Return [x, y] of the center of cell containing provided text 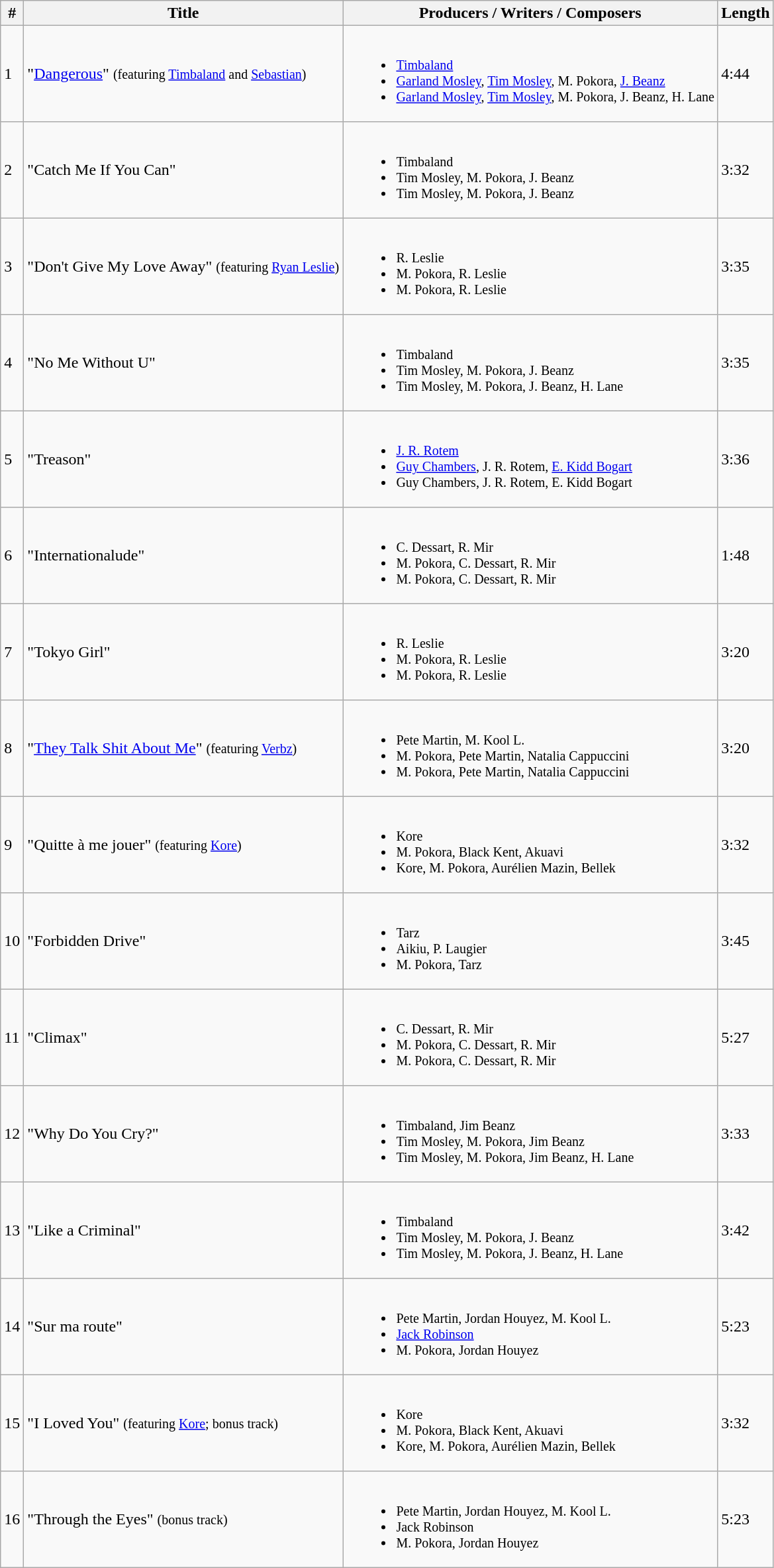
"Treason" [183, 460]
"Through the Eyes" (bonus track) [183, 1520]
Timbaland, Jim BeanzTim Mosley, M. Pokora, Jim BeanzTim Mosley, M. Pokora, Jim Beanz, H. Lane [530, 1134]
2 [12, 170]
5:27 [746, 1037]
1:48 [746, 555]
12 [12, 1134]
"I Loved You" (featuring Kore; bonus track) [183, 1423]
"Like a Criminal" [183, 1229]
TarzAikiu, P. LaugierM. Pokora, Tarz [530, 941]
"Why Do You Cry?" [183, 1134]
"Climax" [183, 1037]
"Quitte à me jouer" (featuring Kore) [183, 844]
1 [12, 74]
Length [746, 13]
TimbalandTim Mosley, M. Pokora, J. BeanzTim Mosley, M. Pokora, J. Beanz [530, 170]
Producers / Writers / Composers [530, 13]
16 [12, 1520]
# [12, 13]
9 [12, 844]
10 [12, 941]
11 [12, 1037]
3:36 [746, 460]
14 [12, 1326]
4 [12, 363]
6 [12, 555]
"Tokyo Girl" [183, 652]
3:33 [746, 1134]
"Catch Me If You Can" [183, 170]
3:45 [746, 941]
15 [12, 1423]
"Forbidden Drive" [183, 941]
4:44 [746, 74]
TimbalandGarland Mosley, Tim Mosley, M. Pokora, J. BeanzGarland Mosley, Tim Mosley, M. Pokora, J. Beanz, H. Lane [530, 74]
"Sur ma route" [183, 1326]
J. R. RotemGuy Chambers, J. R. Rotem, E. Kidd BogartGuy Chambers, J. R. Rotem, E. Kidd Bogart [530, 460]
5 [12, 460]
13 [12, 1229]
"They Talk Shit About Me" (featuring Verbz) [183, 749]
"Don't Give My Love Away" (featuring Ryan Leslie) [183, 266]
3:42 [746, 1229]
"Dangerous" (featuring Timbaland and Sebastian) [183, 74]
"Internationalude" [183, 555]
Title [183, 13]
7 [12, 652]
"No Me Without U" [183, 363]
3 [12, 266]
8 [12, 749]
Pete Martin, M. Kool L.M. Pokora, Pete Martin, Natalia CappucciniM. Pokora, Pete Martin, Natalia Cappuccini [530, 749]
